Locate the cell with the specified text and output its [X, Y] center coordinate. 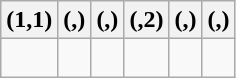
(1,1) [30, 20]
(,2) [146, 20]
